Provide the [X, Y] coordinate of the cell's center where the given text is located.  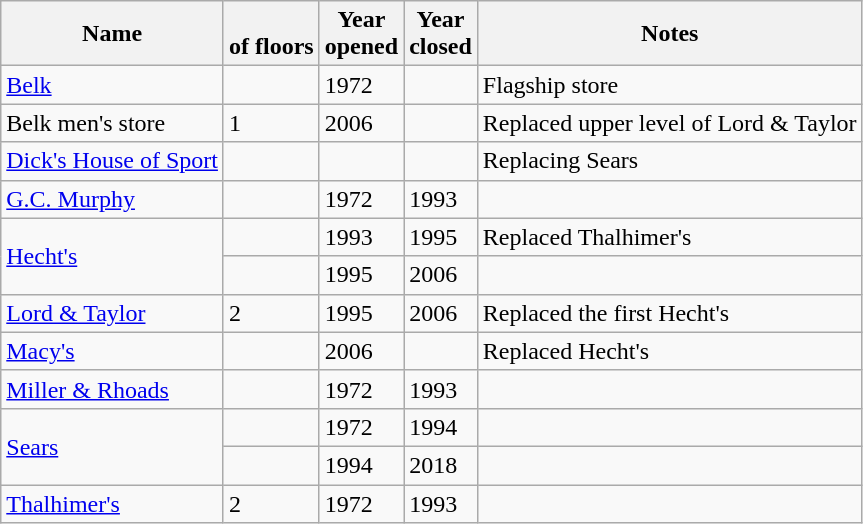
Replacing Sears [670, 161]
Thalhimer's [112, 503]
Macy's [112, 351]
Sears [112, 446]
Dick's House of Sport [112, 161]
Replaced Hecht's [670, 351]
Lord & Taylor [112, 313]
Replaced upper level of Lord & Taylor [670, 123]
Yearopened [361, 34]
1 [271, 123]
Replaced the first Hecht's [670, 313]
G.C. Murphy [112, 199]
Replaced Thalhimer's [670, 237]
Miller & Rhoads [112, 389]
Hecht's [112, 256]
Notes [670, 34]
Belk men's store [112, 123]
Belk [112, 85]
of floors [271, 34]
Name [112, 34]
2018 [441, 465]
Flagship store [670, 85]
Yearclosed [441, 34]
